Return (X, Y) of the center of cell containing provided text 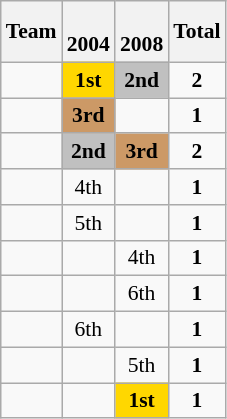
Total (196, 32)
2004 (88, 32)
Team (32, 32)
2008 (142, 32)
